Return the (X, Y) coordinate for the center point of the cell that contains the specified text.  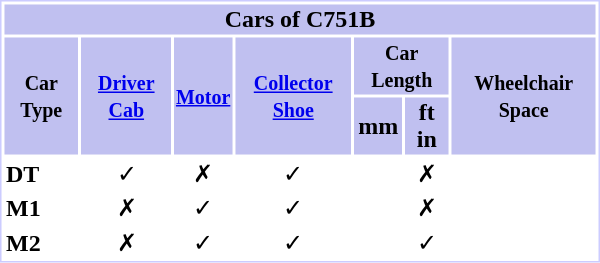
ft in (427, 126)
Car Length (402, 66)
Wheelchair Space (524, 96)
Collector Shoe (294, 96)
Cars of C751B (300, 19)
Car Type (41, 96)
M2 (41, 242)
Motor (202, 96)
Driver Cab (126, 96)
mm (378, 126)
DT (41, 174)
M1 (41, 208)
